Extract the [X, Y] coordinate from the center of the cell holding the provided text.  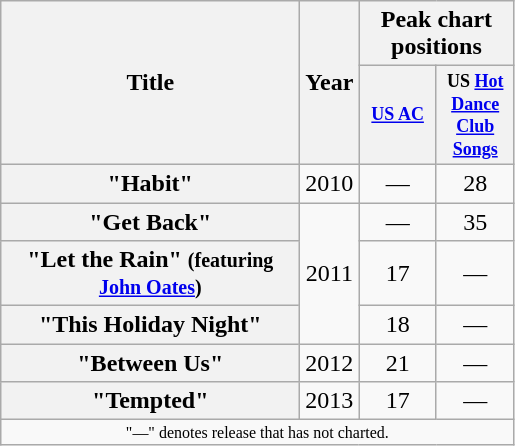
2012 [330, 363]
"Habit" [150, 183]
"Tempted" [150, 401]
Peak chart positions [436, 34]
28 [475, 183]
"Get Back" [150, 222]
Title [150, 83]
Year [330, 83]
"Between Us" [150, 363]
US AC [398, 116]
2011 [330, 274]
2013 [330, 401]
2010 [330, 183]
"—" denotes release that has not charted. [258, 432]
35 [475, 222]
18 [398, 325]
"This Holiday Night" [150, 325]
US Hot Dance Club Songs [475, 116]
"Let the Rain" (featuring John Oates) [150, 274]
21 [398, 363]
